Extract the (x, y) coordinate from the center of the cell holding the provided text.  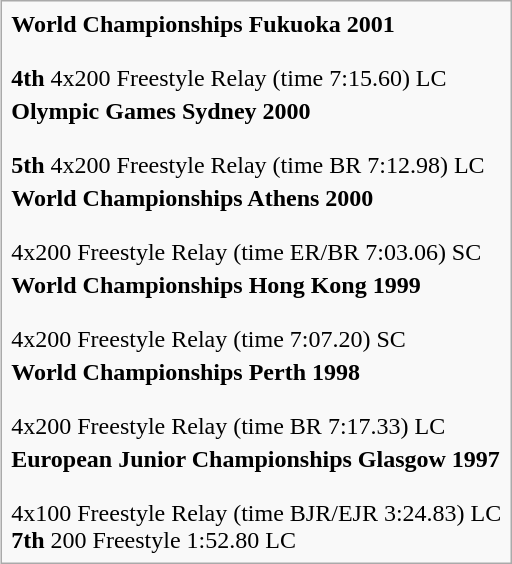
Olympic Games Sydney 2000 5th 4x200 Freestyle Relay (time BR 7:12.98) LC (256, 138)
World Championships Hong Kong 1999 4x200 Freestyle Relay (time 7:07.20) SC (256, 312)
European Junior Championships Glasgow 1997 4x100 Freestyle Relay (time BJR/EJR 3:24.83) LC 7th 200 Freestyle 1:52.80 LC (256, 500)
World Championships Fukuoka 2001 4th 4x200 Freestyle Relay (time 7:15.60) LC (256, 51)
World Championships Athens 2000 4x200 Freestyle Relay (time ER/BR 7:03.06) SC (256, 225)
World Championships Perth 1998 4x200 Freestyle Relay (time BR 7:17.33) LC (256, 399)
